Identify which cell holds the provided text, then report its [x, y] central coordinate. 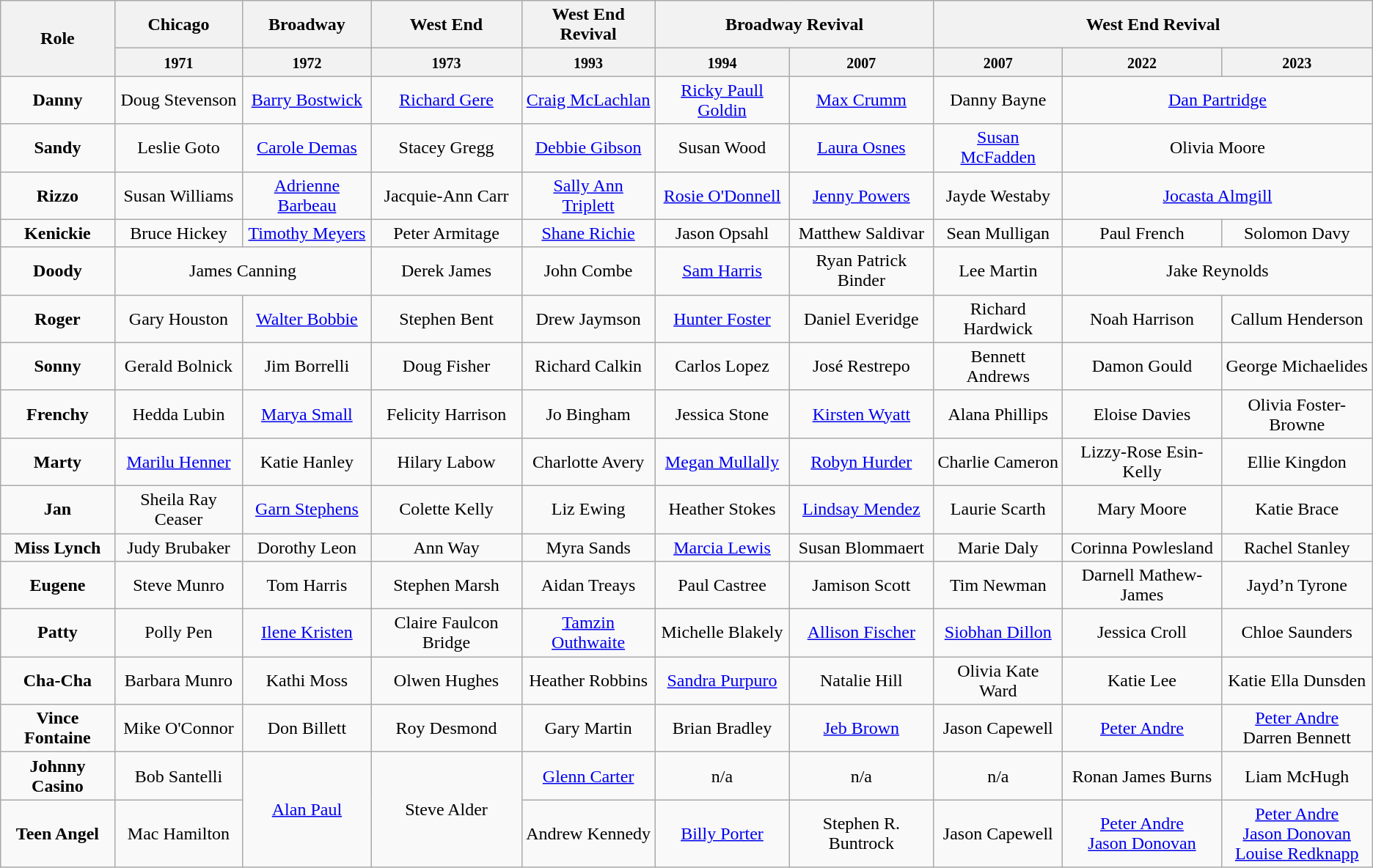
Richard Hardwick [998, 318]
Susan Blommaert [861, 548]
Patty [57, 633]
Sally Ann Triplett [588, 195]
Katie Ella Dunsden [1297, 680]
Marcia Lewis [722, 548]
Siobhan Dillon [998, 633]
Lindsay Mendez [861, 509]
Garn Stephens [307, 509]
Andrew Kennedy [588, 834]
Richard Gere [446, 100]
Richard Calkin [588, 367]
Olwen Hughes [446, 680]
Ilene Kristen [307, 633]
Sonny [57, 367]
Gary Houston [179, 318]
Rizzo [57, 195]
Carlos Lopez [722, 367]
Callum Henderson [1297, 318]
Mary Moore [1142, 509]
Hilary Labow [446, 462]
Timothy Meyers [307, 233]
Danny [57, 100]
Adrienne Barbeau [307, 195]
Vince Fontaine [57, 729]
Barry Bostwick [307, 100]
Judy Brubaker [179, 548]
1993 [588, 62]
Lizzy-Rose Esin-Kelly [1142, 462]
Leslie Goto [179, 148]
Don Billett [307, 729]
Olivia Foster-Browne [1297, 413]
Jason Opsahl [722, 233]
Claire Faulcon Bridge [446, 633]
Alan Paul [307, 809]
Carole Demas [307, 148]
Danny Bayne [998, 100]
Michelle Blakely [722, 633]
Debbie Gibson [588, 148]
Charlie Cameron [998, 462]
Bennett Andrews [998, 367]
Sandy [57, 148]
Gary Martin [588, 729]
Aidan Treays [588, 585]
Stephen Bent [446, 318]
Ann Way [446, 548]
Walter Bobbie [307, 318]
Roger [57, 318]
Daniel Everidge [861, 318]
Katie Brace [1297, 509]
Felicity Harrison [446, 413]
George Michaelides [1297, 367]
Hunter Foster [722, 318]
Brian Bradley [722, 729]
Sam Harris [722, 271]
1971 [179, 62]
Jo Bingham [588, 413]
Natalie Hill [861, 680]
Marty [57, 462]
Teen Angel [57, 834]
Jamison Scott [861, 585]
Kenickie [57, 233]
Laurie Scarth [998, 509]
Allison Fischer [861, 633]
2022 [1142, 62]
Jenny Powers [861, 195]
Susan McFadden [998, 148]
Billy Porter [722, 834]
Heather Robbins [588, 680]
Olivia Moore [1218, 148]
Marie Daly [998, 548]
Marya Small [307, 413]
Peter AndreJason DonovanLouise Redknapp [1297, 834]
Roy Desmond [446, 729]
Stephen Marsh [446, 585]
Broadway [307, 25]
Rosie O'Donnell [722, 195]
Derek James [446, 271]
Solomon Davy [1297, 233]
Tom Harris [307, 585]
Jocasta Almgill [1218, 195]
Megan Mullally [722, 462]
Sandra Purpuro [722, 680]
Chloe Saunders [1297, 633]
Noah Harrison [1142, 318]
Barbara Munro [179, 680]
Jan [57, 509]
Ellie Kingdon [1297, 462]
Paul Castree [722, 585]
Charlotte Avery [588, 462]
John Combe [588, 271]
Johnny Casino [57, 776]
Olivia Kate Ward [998, 680]
Dan Partridge [1218, 100]
Peter Andre [1142, 729]
Corinna Powlesland [1142, 548]
Jim Borrelli [307, 367]
Steve Munro [179, 585]
Ryan Patrick Binder [861, 271]
Rachel Stanley [1297, 548]
Peter AndreJason Donovan [1142, 834]
Katie Hanley [307, 462]
Susan Williams [179, 195]
Mac Hamilton [179, 834]
Jake Reynolds [1218, 271]
1994 [722, 62]
Laura Osnes [861, 148]
Jessica Croll [1142, 633]
Ricky Paull Goldin [722, 100]
Paul French [1142, 233]
Lee Martin [998, 271]
Heather Stokes [722, 509]
Katie Lee [1142, 680]
Sean Mulligan [998, 233]
Doug Stevenson [179, 100]
Gerald Bolnick [179, 367]
Craig McLachlan [588, 100]
Glenn Carter [588, 776]
Sheila Ray Ceaser [179, 509]
Jeb Brown [861, 729]
West End [446, 25]
Role [57, 38]
Kathi Moss [307, 680]
Matthew Saldivar [861, 233]
Polly Pen [179, 633]
Steve Alder [446, 809]
Marilu Henner [179, 462]
Tim Newman [998, 585]
Damon Gould [1142, 367]
James Canning [243, 271]
Jacquie-Ann Carr [446, 195]
Chicago [179, 25]
Bob Santelli [179, 776]
Shane Richie [588, 233]
Peter Armitage [446, 233]
Doug Fisher [446, 367]
Liz Ewing [588, 509]
Eugene [57, 585]
Stacey Gregg [446, 148]
Doody [57, 271]
Susan Wood [722, 148]
Peter AndreDarren Bennett [1297, 729]
2023 [1297, 62]
Jessica Stone [722, 413]
Myra Sands [588, 548]
1973 [446, 62]
Eloise Davies [1142, 413]
Hedda Lubin [179, 413]
Colette Kelly [446, 509]
Robyn Hurder [861, 462]
Miss Lynch [57, 548]
Tamzin Outhwaite [588, 633]
Bruce Hickey [179, 233]
Max Crumm [861, 100]
Alana Phillips [998, 413]
Jayde Westaby [998, 195]
Dorothy Leon [307, 548]
Frenchy [57, 413]
Jayd’n Tyrone [1297, 585]
Stephen R. Buntrock [861, 834]
Broadway Revival [794, 25]
Darnell Mathew-James [1142, 585]
Mike O'Connor [179, 729]
1972 [307, 62]
Drew Jaymson [588, 318]
Kirsten Wyatt [861, 413]
Liam McHugh [1297, 776]
José Restrepo [861, 367]
Cha-Cha [57, 680]
Ronan James Burns [1142, 776]
